Provide the (X, Y) coordinate of the cell's center where the given text is located.  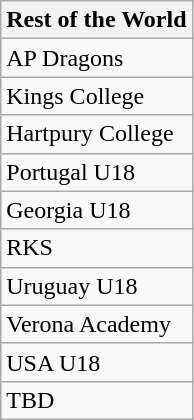
Verona Academy (96, 324)
Uruguay U18 (96, 286)
AP Dragons (96, 58)
Hartpury College (96, 134)
Rest of the World (96, 20)
Kings College (96, 96)
RKS (96, 248)
USA U18 (96, 362)
TBD (96, 400)
Portugal U18 (96, 172)
Georgia U18 (96, 210)
